Determine the [x, y] coordinate at the center of the cell enclosing the given text.  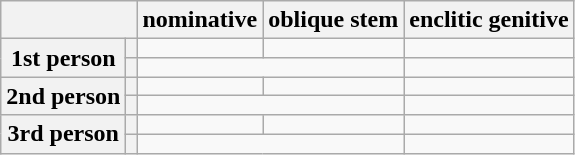
enclitic genitive [489, 20]
1st person [64, 58]
nominative [200, 20]
3rd person [64, 134]
2nd person [64, 96]
oblique stem [334, 20]
